Return (x, y) of the center of cell containing provided text 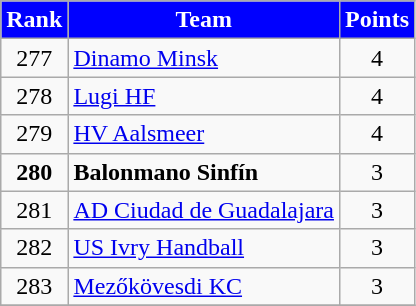
AD Ciudad de Guadalajara (204, 210)
277 (34, 58)
283 (34, 286)
281 (34, 210)
282 (34, 248)
US Ivry Handball (204, 248)
Lugi HF (204, 96)
HV Aalsmeer (204, 134)
Points (376, 20)
Team (204, 20)
Balonmano Sinfín (204, 172)
Dinamo Minsk (204, 58)
Rank (34, 20)
278 (34, 96)
Mezőkövesdi KC (204, 286)
279 (34, 134)
280 (34, 172)
